Detect which cell encompasses the target text, then output its (X, Y) center coordinate. 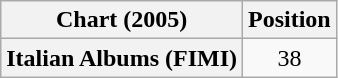
Position (290, 20)
38 (290, 58)
Italian Albums (FIMI) (122, 58)
Chart (2005) (122, 20)
